Capture the cell that displays the provided text and extract its [X, Y] central coordinate. 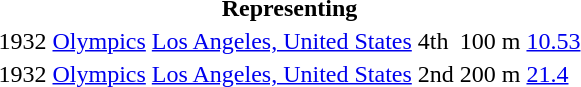
Olympics [99, 41]
Los Angeles, United States [282, 41]
4th [436, 41]
100 m [490, 41]
